For the text-containing cell, return its midpoint in (x, y) coordinate format. 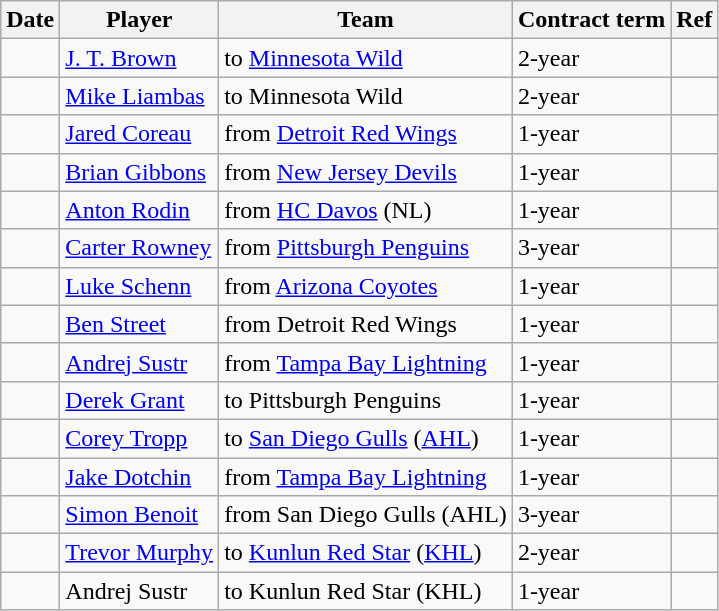
Jake Dotchin (140, 477)
from San Diego Gulls (AHL) (366, 515)
Mike Liambas (140, 96)
from Pittsburgh Penguins (366, 248)
Corey Tropp (140, 438)
from New Jersey Devils (366, 172)
from HC Davos (NL) (366, 210)
to San Diego Gulls (AHL) (366, 438)
Luke Schenn (140, 286)
Player (140, 20)
Anton Rodin (140, 210)
Carter Rowney (140, 248)
Simon Benoit (140, 515)
Trevor Murphy (140, 553)
J. T. Brown (140, 58)
Date (30, 20)
Ref (694, 20)
to Pittsburgh Penguins (366, 400)
Contract term (591, 20)
Team (366, 20)
Ben Street (140, 324)
Jared Coreau (140, 134)
Brian Gibbons (140, 172)
from Arizona Coyotes (366, 286)
Derek Grant (140, 400)
